Extract the [x, y] coordinate from the center of the cell holding the provided text.  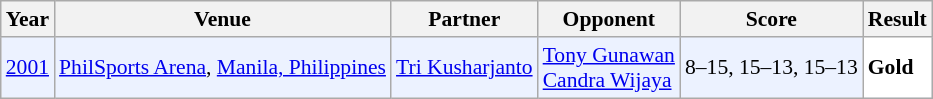
Gold [898, 68]
Tony Gunawan Candra Wijaya [609, 68]
8–15, 15–13, 15–13 [772, 68]
Score [772, 19]
2001 [28, 68]
Opponent [609, 19]
Venue [222, 19]
Partner [464, 19]
PhilSports Arena, Manila, Philippines [222, 68]
Year [28, 19]
Result [898, 19]
Tri Kusharjanto [464, 68]
